Locate the cell with the specified text and output its (X, Y) center coordinate. 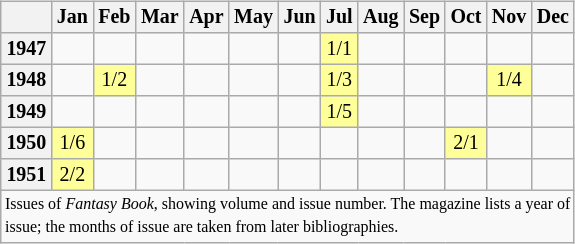
1/4 (510, 80)
Aug (381, 18)
Apr (206, 18)
1/2 (114, 80)
Mar (160, 18)
1948 (26, 80)
May (254, 18)
1/1 (340, 48)
Jun (300, 18)
Oct (466, 18)
Feb (114, 18)
1/3 (340, 80)
2/2 (72, 174)
Jul (340, 18)
Dec (554, 18)
1950 (26, 144)
1951 (26, 174)
1949 (26, 112)
1/5 (340, 112)
1947 (26, 48)
2/1 (466, 144)
Sep (424, 18)
1/6 (72, 144)
Jan (72, 18)
Issues of Fantasy Book, showing volume and issue number. The magazine lists a year ofissue; the months of issue are taken from later bibliographies. (288, 216)
Nov (510, 18)
